Search for the cell housing the specified text and yield its (x, y) center coordinate. 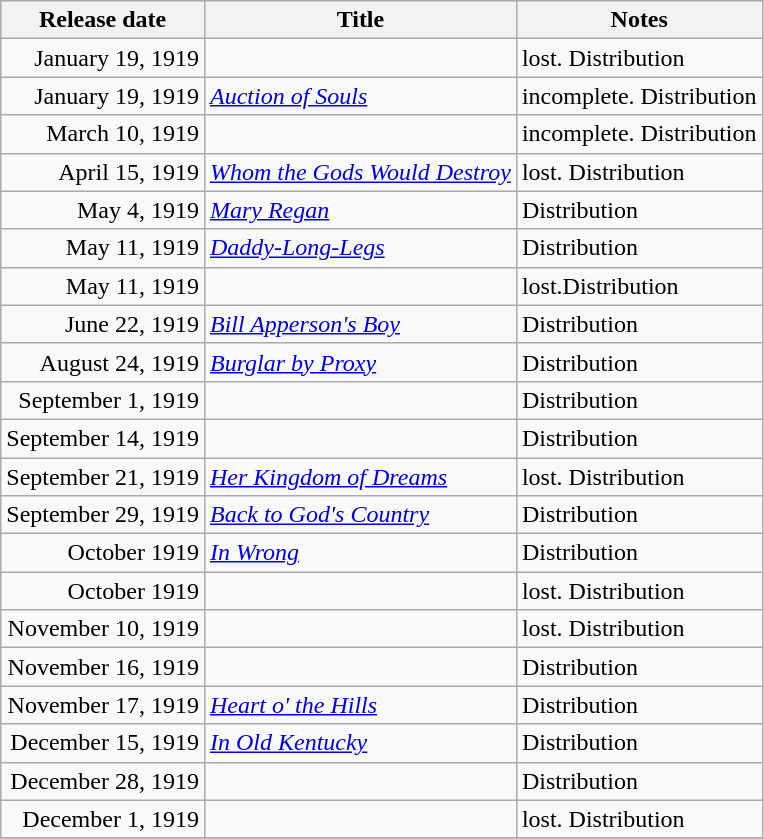
September 29, 1919 (103, 515)
Title (360, 20)
September 14, 1919 (103, 438)
December 1, 1919 (103, 819)
Back to God's Country (360, 515)
June 22, 1919 (103, 324)
April 15, 1919 (103, 172)
Release date (103, 20)
December 28, 1919 (103, 781)
Her Kingdom of Dreams (360, 477)
Bill Apperson's Boy (360, 324)
Auction of Souls (360, 96)
lost.Distribution (639, 286)
November 16, 1919 (103, 667)
Notes (639, 20)
September 21, 1919 (103, 477)
Burglar by Proxy (360, 362)
May 4, 1919 (103, 210)
September 1, 1919 (103, 400)
Daddy-Long-Legs (360, 248)
In Old Kentucky (360, 743)
Whom the Gods Would Destroy (360, 172)
December 15, 1919 (103, 743)
November 10, 1919 (103, 629)
Heart o' the Hills (360, 705)
Mary Regan (360, 210)
August 24, 1919 (103, 362)
March 10, 1919 (103, 134)
November 17, 1919 (103, 705)
In Wrong (360, 553)
